Identify which cell holds the provided text, then report its (X, Y) central coordinate. 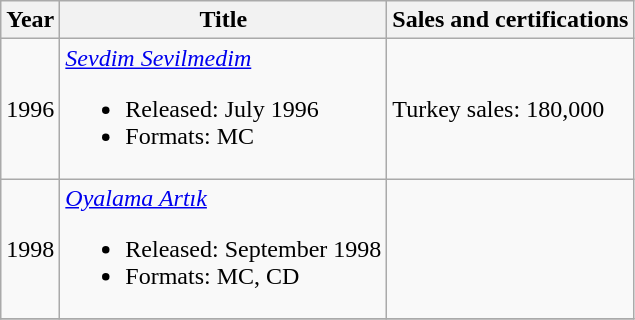
Sales and certifications (510, 20)
Oyalama ArtıkReleased: September 1998Formats: MC, CD (224, 249)
Turkey sales: 180,000 (510, 109)
Year (30, 20)
1996 (30, 109)
1998 (30, 249)
Title (224, 20)
Sevdim SevilmedimReleased: July 1996Formats: MC (224, 109)
